Search for the cell housing the specified text and yield its [x, y] center coordinate. 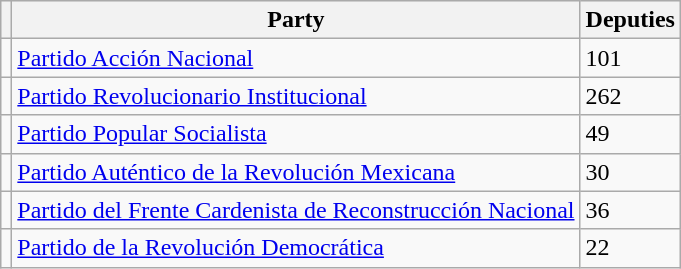
36 [630, 210]
Deputies [630, 20]
49 [630, 134]
262 [630, 96]
Partido Auténtico de la Revolución Mexicana [296, 172]
Party [296, 20]
Partido Acción Nacional [296, 58]
Partido Revolucionario Institucional [296, 96]
101 [630, 58]
Partido de la Revolución Democrática [296, 248]
22 [630, 248]
Partido Popular Socialista [296, 134]
30 [630, 172]
Partido del Frente Cardenista de Reconstrucción Nacional [296, 210]
